Determine the (X, Y) coordinate at the center of the cell enclosing the given text.  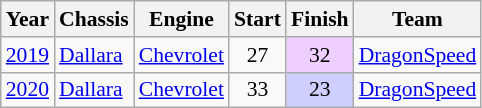
Start (258, 19)
Engine (182, 19)
Finish (320, 19)
2020 (28, 90)
32 (320, 55)
Team (418, 19)
33 (258, 90)
Chassis (94, 19)
Year (28, 19)
2019 (28, 55)
27 (258, 55)
23 (320, 90)
